Extract the [X, Y] coordinate from the center of the cell holding the provided text.  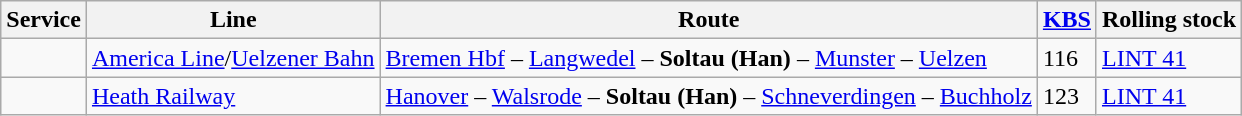
Hanover – Walsrode – Soltau (Han) – Schneverdingen – Buchholz [708, 96]
America Line/Uelzener Bahn [233, 58]
KBS [1066, 20]
Bremen Hbf – Langwedel – Soltau (Han) – Munster – Uelzen [708, 58]
Service [44, 20]
116 [1066, 58]
Heath Railway [233, 96]
Route [708, 20]
Line [233, 20]
Rolling stock [1168, 20]
123 [1066, 96]
